From the cell containing the given text, extract its center point as [x, y] coordinate. 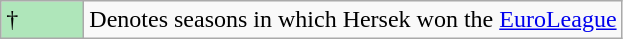
† [42, 20]
Denotes seasons in which Hersek won the EuroLeague [353, 20]
